Identify which cell holds the provided text, then report its [X, Y] central coordinate. 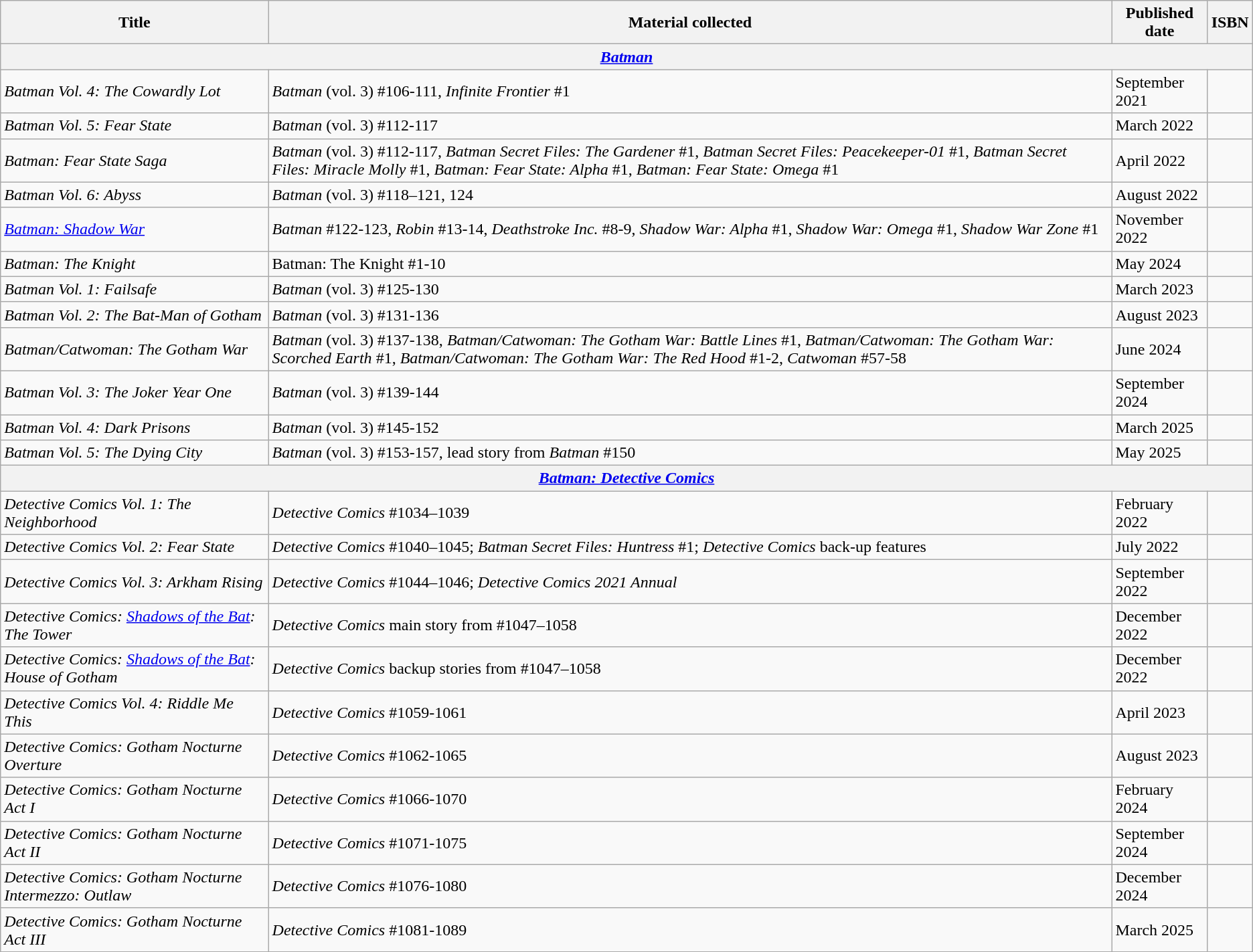
Detective Comics Vol. 1: The Neighborhood [135, 512]
Batman (vol. 3) #131-136 [690, 314]
Detective Comics: Gotham Nocturne Intermezzo: Outlaw [135, 886]
April 2023 [1159, 712]
Detective Comics: Gotham Nocturne Act III [135, 930]
Detective Comics: Gotham Nocturne Act II [135, 843]
May 2024 [1159, 264]
November 2022 [1159, 229]
Batman Vol. 5: The Dying City [135, 453]
Detective Comics #1044–1046; Detective Comics 2021 Annual [690, 582]
Detective Comics: Shadows of the Bat: House of Gotham [135, 669]
Detective Comics Vol. 3: Arkham Rising [135, 582]
September 2021 [1159, 91]
Batman (vol. 3) #112-117 [690, 126]
Detective Comics #1076-1080 [690, 886]
Batman Vol. 6: Abyss [135, 195]
Batman (vol. 3) #125-130 [690, 289]
Batman (vol. 3) #153-157, lead story from Batman #150 [690, 453]
Batman/Catwoman: The Gotham War [135, 349]
Detective Comics #1059-1061 [690, 712]
Batman: Detective Comics [626, 478]
Detective Comics #1040–1045; Batman Secret Files: Huntress #1; Detective Comics back-up features [690, 547]
Batman [626, 57]
Batman Vol. 1: Failsafe [135, 289]
Batman #122-123, Robin #13-14, Deathstroke Inc. #8-9, Shadow War: Alpha #1, Shadow War: Omega #1, Shadow War Zone #1 [690, 229]
Detective Comics #1034–1039 [690, 512]
June 2024 [1159, 349]
Batman Vol. 2: The Bat-Man of Gotham [135, 314]
Batman Vol. 3: The Joker Year One [135, 392]
February 2024 [1159, 799]
Material collected [690, 23]
Batman (vol. 3) #118–121, 124 [690, 195]
Detective Comics: Gotham Nocturne Act I [135, 799]
Batman: The Knight [135, 264]
Batman: The Knight #1-10 [690, 264]
Detective Comics #1081-1089 [690, 930]
Title [135, 23]
Detective Comics: Shadows of the Bat: The Tower [135, 625]
Batman (vol. 3) #106-111, Infinite Frontier #1 [690, 91]
Detective Comics #1062-1065 [690, 756]
July 2022 [1159, 547]
Published date [1159, 23]
Batman Vol. 5: Fear State [135, 126]
September 2022 [1159, 582]
August 2022 [1159, 195]
ISBN [1230, 23]
Batman: Shadow War [135, 229]
Batman (vol. 3) #139-144 [690, 392]
Detective Comics backup stories from #1047–1058 [690, 669]
Detective Comics: Gotham Nocturne Overture [135, 756]
May 2025 [1159, 453]
April 2022 [1159, 161]
Detective Comics #1066-1070 [690, 799]
Batman: Fear State Saga [135, 161]
Batman (vol. 3) #145-152 [690, 427]
Detective Comics Vol. 2: Fear State [135, 547]
February 2022 [1159, 512]
Detective Comics Vol. 4: Riddle Me This [135, 712]
Batman Vol. 4: The Cowardly Lot [135, 91]
Detective Comics #1071-1075 [690, 843]
March 2022 [1159, 126]
March 2023 [1159, 289]
December 2024 [1159, 886]
Batman Vol. 4: Dark Prisons [135, 427]
Detective Comics main story from #1047–1058 [690, 625]
